Identify which cell holds the provided text, then report its [X, Y] central coordinate. 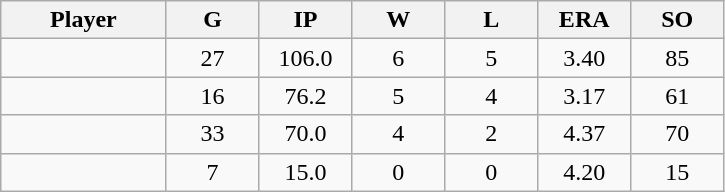
ERA [584, 20]
15 [678, 172]
76.2 [306, 96]
85 [678, 58]
SO [678, 20]
4.20 [584, 172]
3.40 [584, 58]
70.0 [306, 134]
W [398, 20]
L [492, 20]
106.0 [306, 58]
70 [678, 134]
27 [212, 58]
33 [212, 134]
15.0 [306, 172]
7 [212, 172]
IP [306, 20]
G [212, 20]
61 [678, 96]
Player [84, 20]
6 [398, 58]
16 [212, 96]
2 [492, 134]
4.37 [584, 134]
3.17 [584, 96]
